Capture the cell that displays the provided text and extract its (X, Y) central coordinate. 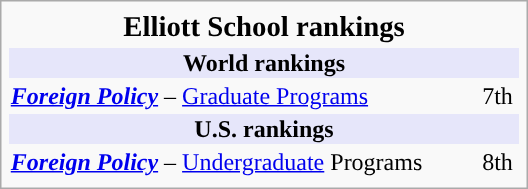
Foreign Policy – Graduate Programs (243, 96)
7th (500, 96)
World rankings (264, 63)
Elliott School rankings (264, 27)
U.S. rankings (264, 129)
8th (500, 162)
Foreign Policy – Undergraduate Programs (243, 162)
